Search for the cell housing the specified text and yield its (X, Y) center coordinate. 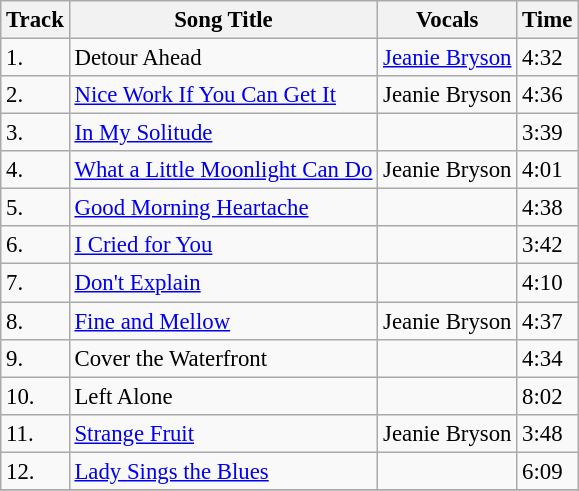
8. (35, 321)
8:02 (548, 396)
4:36 (548, 95)
In My Solitude (224, 133)
7. (35, 283)
Track (35, 20)
Song Title (224, 20)
Good Morning Heartache (224, 208)
Nice Work If You Can Get It (224, 95)
12. (35, 471)
1. (35, 58)
4. (35, 170)
11. (35, 433)
4:32 (548, 58)
Left Alone (224, 396)
4:10 (548, 283)
4:01 (548, 170)
Cover the Waterfront (224, 358)
6:09 (548, 471)
What a Little Moonlight Can Do (224, 170)
3:39 (548, 133)
Time (548, 20)
I Cried for You (224, 245)
4:37 (548, 321)
Vocals (448, 20)
Strange Fruit (224, 433)
3:42 (548, 245)
10. (35, 396)
4:38 (548, 208)
5. (35, 208)
3. (35, 133)
9. (35, 358)
3:48 (548, 433)
Fine and Mellow (224, 321)
6. (35, 245)
Lady Sings the Blues (224, 471)
Don't Explain (224, 283)
4:34 (548, 358)
2. (35, 95)
Detour Ahead (224, 58)
